Search for the cell housing the specified text and yield its (x, y) center coordinate. 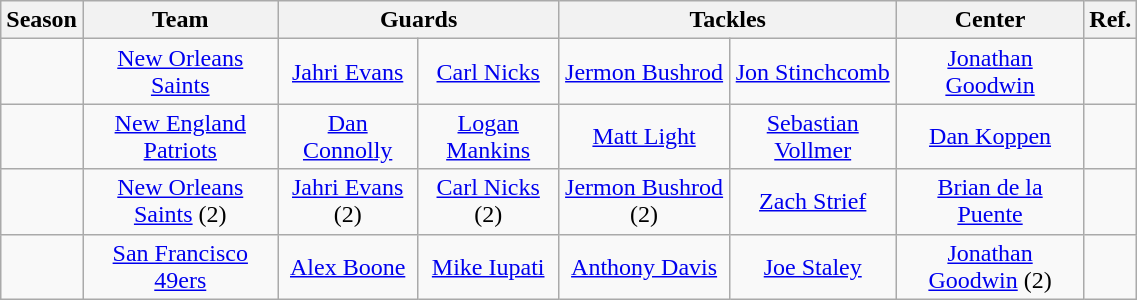
Tackles (728, 20)
Jonathan Goodwin (990, 72)
Center (990, 20)
Team (180, 20)
Dan Connolly (348, 136)
Mike Iupati (488, 266)
Zach Strief (812, 202)
Sebastian Vollmer (812, 136)
Jermon Bushrod (2) (644, 202)
Guards (418, 20)
New Orleans Saints (180, 72)
Logan Mankins (488, 136)
Carl Nicks (488, 72)
Matt Light (644, 136)
Jahri Evans (348, 72)
New England Patriots (180, 136)
Anthony Davis (644, 266)
San Francisco 49ers (180, 266)
Jon Stinchcomb (812, 72)
Alex Boone (348, 266)
Dan Koppen (990, 136)
Jahri Evans (2) (348, 202)
New Orleans Saints (2) (180, 202)
Ref. (1110, 20)
Carl Nicks (2) (488, 202)
Season (42, 20)
Joe Staley (812, 266)
Brian de la Puente (990, 202)
Jermon Bushrod (644, 72)
Jonathan Goodwin (2) (990, 266)
